Capture the cell that displays the provided text and extract its [X, Y] central coordinate. 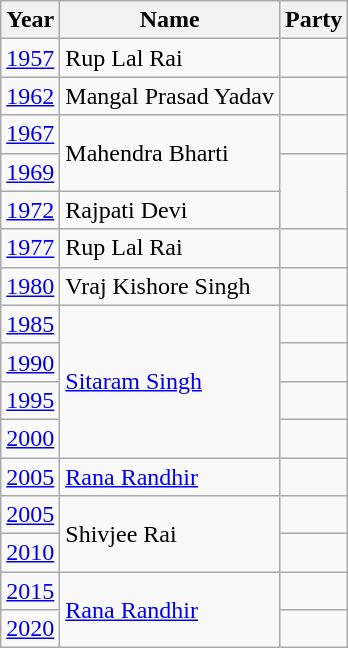
1967 [30, 134]
Shivjee Rai [170, 534]
1969 [30, 172]
Mahendra Bharti [170, 153]
1957 [30, 58]
Name [170, 20]
Year [30, 20]
1985 [30, 324]
Mangal Prasad Yadav [170, 96]
Sitaram Singh [170, 381]
1962 [30, 96]
Party [314, 20]
1972 [30, 210]
Rajpati Devi [170, 210]
1980 [30, 286]
2000 [30, 438]
Vraj Kishore Singh [170, 286]
1977 [30, 248]
1995 [30, 400]
2020 [30, 629]
2015 [30, 591]
2010 [30, 553]
1990 [30, 362]
